Capture the cell that displays the provided text and extract its (X, Y) central coordinate. 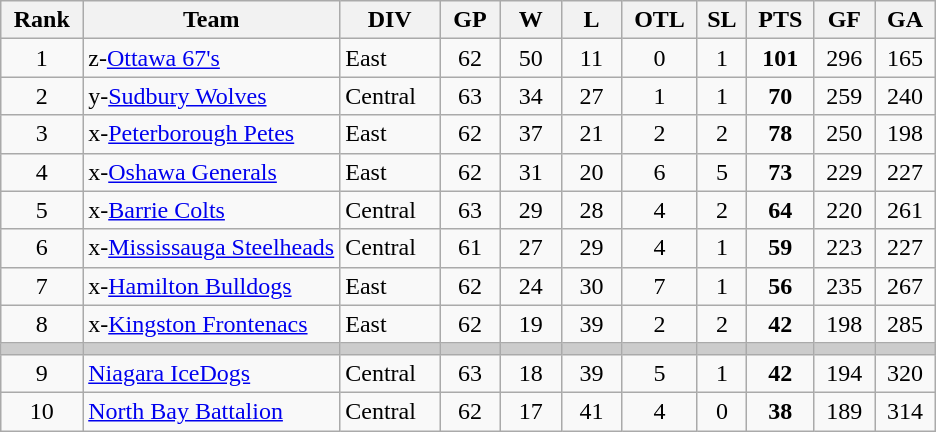
PTS (780, 20)
59 (780, 248)
250 (844, 134)
229 (844, 172)
223 (844, 248)
101 (780, 58)
259 (844, 96)
240 (906, 96)
189 (844, 411)
North Bay Battalion (212, 411)
L (592, 20)
GA (906, 20)
34 (530, 96)
70 (780, 96)
37 (530, 134)
78 (780, 134)
61 (470, 248)
x-Kingston Frontenacs (212, 324)
235 (844, 286)
GF (844, 20)
10 (42, 411)
64 (780, 210)
30 (592, 286)
x-Mississauga Steelheads (212, 248)
3 (42, 134)
DIV (390, 20)
31 (530, 172)
267 (906, 286)
z-Ottawa 67's (212, 58)
165 (906, 58)
73 (780, 172)
20 (592, 172)
W (530, 20)
x-Peterborough Petes (212, 134)
296 (844, 58)
285 (906, 324)
41 (592, 411)
SL (722, 20)
x-Barrie Colts (212, 210)
194 (844, 373)
18 (530, 373)
Rank (42, 20)
11 (592, 58)
38 (780, 411)
OTL (660, 20)
GP (470, 20)
Niagara IceDogs (212, 373)
28 (592, 210)
Team (212, 20)
x-Hamilton Bulldogs (212, 286)
24 (530, 286)
320 (906, 373)
8 (42, 324)
314 (906, 411)
56 (780, 286)
50 (530, 58)
261 (906, 210)
y-Sudbury Wolves (212, 96)
21 (592, 134)
9 (42, 373)
17 (530, 411)
19 (530, 324)
220 (844, 210)
x-Oshawa Generals (212, 172)
